Find where the given text appears and provide that cell's center as [x, y] coordinate. 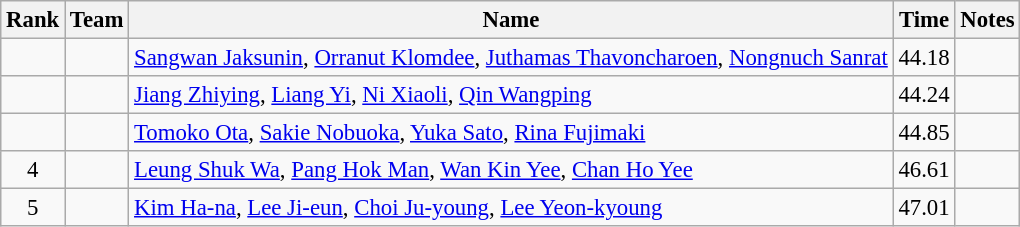
Sangwan Jaksunin, Orranut Klomdee, Juthamas Thavoncharoen, Nongnuch Sanrat [511, 58]
44.85 [924, 133]
Team [97, 20]
44.24 [924, 95]
Kim Ha-na, Lee Ji-eun, Choi Ju-young, Lee Yeon-kyoung [511, 208]
Notes [988, 20]
44.18 [924, 58]
Time [924, 20]
Rank [33, 20]
Leung Shuk Wa, Pang Hok Man, Wan Kin Yee, Chan Ho Yee [511, 170]
46.61 [924, 170]
5 [33, 208]
4 [33, 170]
Name [511, 20]
Tomoko Ota, Sakie Nobuoka, Yuka Sato, Rina Fujimaki [511, 133]
47.01 [924, 208]
Jiang Zhiying, Liang Yi, Ni Xiaoli, Qin Wangping [511, 95]
